Locate the cell with the specified text and output its [x, y] center coordinate. 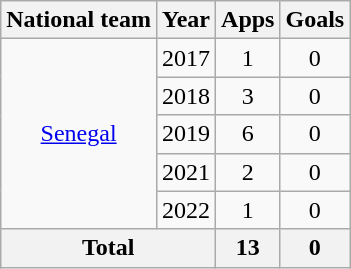
Total [108, 248]
Senegal [79, 134]
2021 [186, 172]
Apps [248, 20]
6 [248, 134]
2 [248, 172]
Goals [315, 20]
2018 [186, 96]
2019 [186, 134]
2022 [186, 210]
3 [248, 96]
Year [186, 20]
2017 [186, 58]
13 [248, 248]
National team [79, 20]
